Locate the cell with the specified text and output its (x, y) center coordinate. 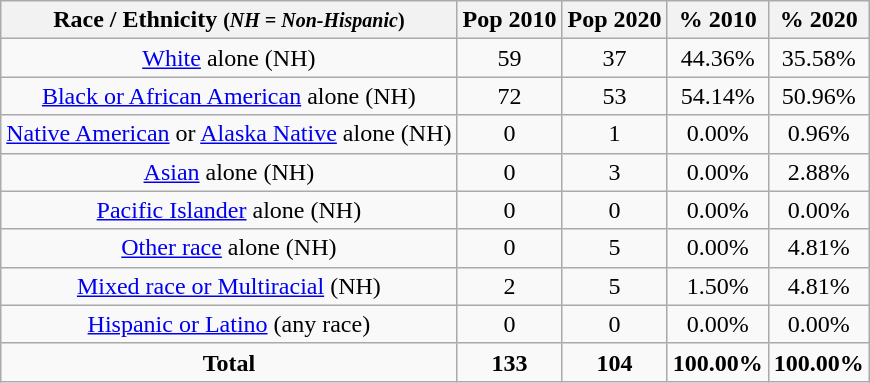
1.50% (718, 286)
Hispanic or Latino (any race) (229, 324)
133 (510, 362)
0.96% (818, 134)
72 (510, 96)
44.36% (718, 58)
Other race alone (NH) (229, 248)
Mixed race or Multiracial (NH) (229, 286)
54.14% (718, 96)
% 2010 (718, 20)
Pacific Islander alone (NH) (229, 210)
Total (229, 362)
53 (614, 96)
1 (614, 134)
2.88% (818, 172)
White alone (NH) (229, 58)
3 (614, 172)
Native American or Alaska Native alone (NH) (229, 134)
35.58% (818, 58)
% 2020 (818, 20)
50.96% (818, 96)
2 (510, 286)
Black or African American alone (NH) (229, 96)
59 (510, 58)
37 (614, 58)
Asian alone (NH) (229, 172)
Pop 2020 (614, 20)
Race / Ethnicity (NH = Non-Hispanic) (229, 20)
104 (614, 362)
Pop 2010 (510, 20)
